Capture the cell that displays the provided text and extract its (X, Y) central coordinate. 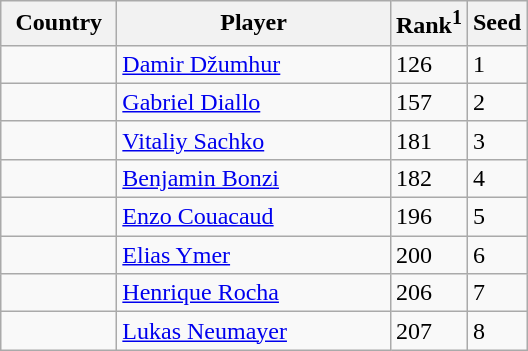
3 (496, 140)
207 (428, 331)
Benjamin Bonzi (254, 178)
2 (496, 102)
Enzo Couacaud (254, 217)
Lukas Neumayer (254, 331)
Damir Džumhur (254, 64)
8 (496, 331)
206 (428, 293)
157 (428, 102)
Seed (496, 24)
Player (254, 24)
196 (428, 217)
200 (428, 255)
6 (496, 255)
126 (428, 64)
Country (59, 24)
Henrique Rocha (254, 293)
7 (496, 293)
Elias Ymer (254, 255)
Rank1 (428, 24)
Vitaliy Sachko (254, 140)
4 (496, 178)
182 (428, 178)
5 (496, 217)
181 (428, 140)
1 (496, 64)
Gabriel Diallo (254, 102)
